Provide the (x, y) coordinate of the cell's center where the given text is located.  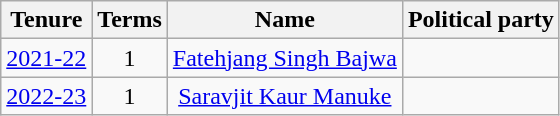
Fatehjang Singh Bajwa (284, 58)
2021-22 (46, 58)
Name (284, 20)
2022-23 (46, 96)
Political party (480, 20)
Saravjit Kaur Manuke (284, 96)
Terms (130, 20)
Tenure (46, 20)
